Return (X, Y) of the center of cell containing provided text 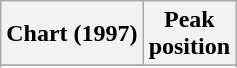
Peak position (189, 34)
Chart (1997) (72, 34)
